Provide the [X, Y] coordinate of the cell's center where the given text is located.  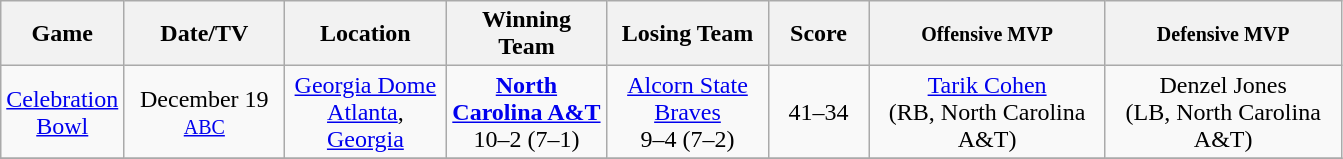
Tarik Cohen(RB, North Carolina A&T) [987, 112]
Game [62, 34]
Celebration Bowl [62, 112]
Georgia DomeAtlanta, Georgia [366, 112]
Winning Team [526, 34]
Losing Team [688, 34]
Date/TV [204, 34]
North Carolina A&T10–2 (7–1) [526, 112]
Score [818, 34]
Defensive MVP [1223, 34]
41–34 [818, 112]
Offensive MVP [987, 34]
Location [366, 34]
Denzel Jones(LB, North Carolina A&T) [1223, 112]
December 19ABC [204, 112]
Alcorn State Braves9–4 (7–2) [688, 112]
